Output the (X, Y) coordinate of the center of the cell containing the given text.  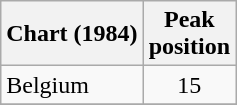
Belgium (72, 85)
15 (189, 85)
Peakposition (189, 34)
Chart (1984) (72, 34)
